Return [x, y] of the center of cell containing provided text 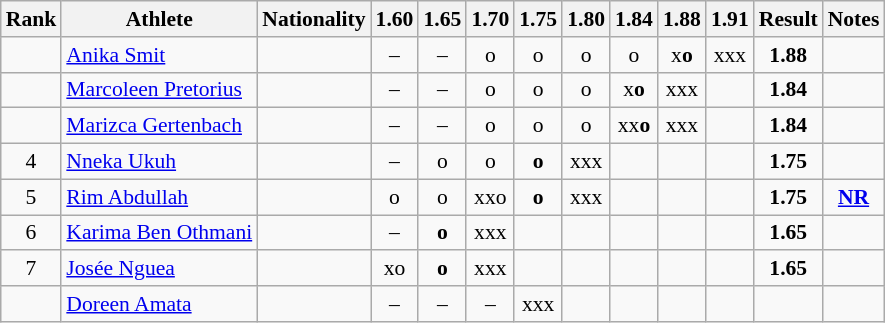
1.91 [730, 19]
1.60 [395, 19]
Doreen Amata [159, 304]
Josée Nguea [159, 269]
NR [854, 197]
1.80 [586, 19]
Nationality [314, 19]
Rank [32, 19]
Athlete [159, 19]
Anika Smit [159, 55]
4 [32, 162]
Karima Ben Othmani [159, 233]
Rim Abdullah [159, 197]
Result [788, 19]
Marcoleen Pretorius [159, 90]
6 [32, 233]
5 [32, 197]
Notes [854, 19]
7 [32, 269]
Nneka Ukuh [159, 162]
Marizca Gertenbach [159, 126]
1.70 [490, 19]
